Detect which cell encompasses the target text, then output its [x, y] center coordinate. 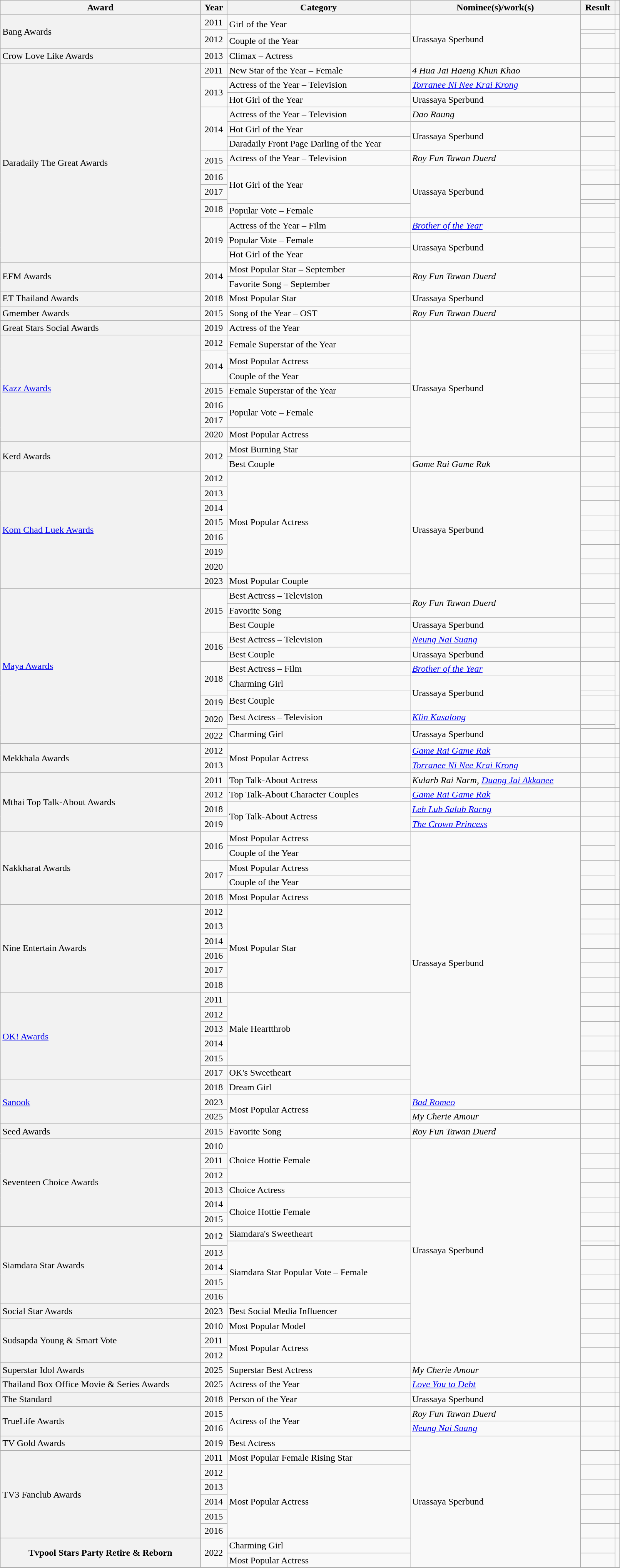
Klin Kasalong [495, 717]
Dao Raung [495, 114]
Great Stars Social Awards [100, 328]
Top Talk-About Character Couples [319, 794]
Most Popular Model [319, 1326]
TV Gold Awards [100, 1443]
Thailand Box Office Movie & Series Awards [100, 1385]
TrueLife Awards [100, 1421]
Daradaily Front Page Darling of the Year [319, 143]
Maya Awards [100, 666]
Daradaily The Great Awards [100, 162]
Gmember Awards [100, 313]
EFM Awards [100, 277]
ET Thailand Awards [100, 299]
Seed Awards [100, 1131]
Kerd Awards [100, 457]
Dream Girl [319, 1088]
Mekkhala Awards [100, 758]
Kularb Rai Narm, Duang Jai Akkanee [495, 780]
The Crown Princess [495, 824]
Most Popular Female Rising Star [319, 1458]
Choice Actress [319, 1190]
Most Burning Star [319, 449]
New Star of the Year – Female [319, 70]
Song of the Year – OST [319, 313]
Nakkharat Awards [100, 868]
Siamdara Star Awards [100, 1265]
Person of the Year [319, 1399]
Nominee(s)/work(s) [495, 8]
Mthai Top Talk-About Awards [100, 802]
Crow Love Like Awards [100, 56]
Year [214, 8]
Love You to Debt [495, 1385]
Siamdara Star Popular Vote – Female [319, 1273]
Best Actress [319, 1443]
Male Heartthrob [319, 1029]
Favorite Song – September [319, 284]
Kazz Awards [100, 389]
4 Hua Jai Haeng Khun Khao [495, 70]
Category [319, 8]
Climax – Actress [319, 56]
Actress of the Year – Film [319, 225]
Superstar Best Actress [319, 1370]
Girl of the Year [319, 25]
Best Actress – Film [319, 669]
Most Popular Star – September [319, 269]
Sudsapda Young & Smart Vote [100, 1341]
Bang Awards [100, 32]
Seventeen Choice Awards [100, 1183]
OK's Sweetheart [319, 1073]
Result [597, 8]
TV3 Fanclub Awards [100, 1494]
Best Social Media Influencer [319, 1311]
Superstar Idol Awards [100, 1370]
Bad Romeo [495, 1102]
The Standard [100, 1399]
Siamdara's Sweetheart [319, 1234]
Sanook [100, 1102]
Award [100, 8]
Social Star Awards [100, 1311]
Most Popular Couple [319, 581]
OK! Awards [100, 1036]
Leh Lub Salub Rarng [495, 809]
Tvpool Stars Party Retire & Reborn [100, 1553]
Kom Chad Luek Awards [100, 530]
Nine Entertain Awards [100, 948]
